Scan for the cell matching the given text and deliver its (x, y) coordinate at center. 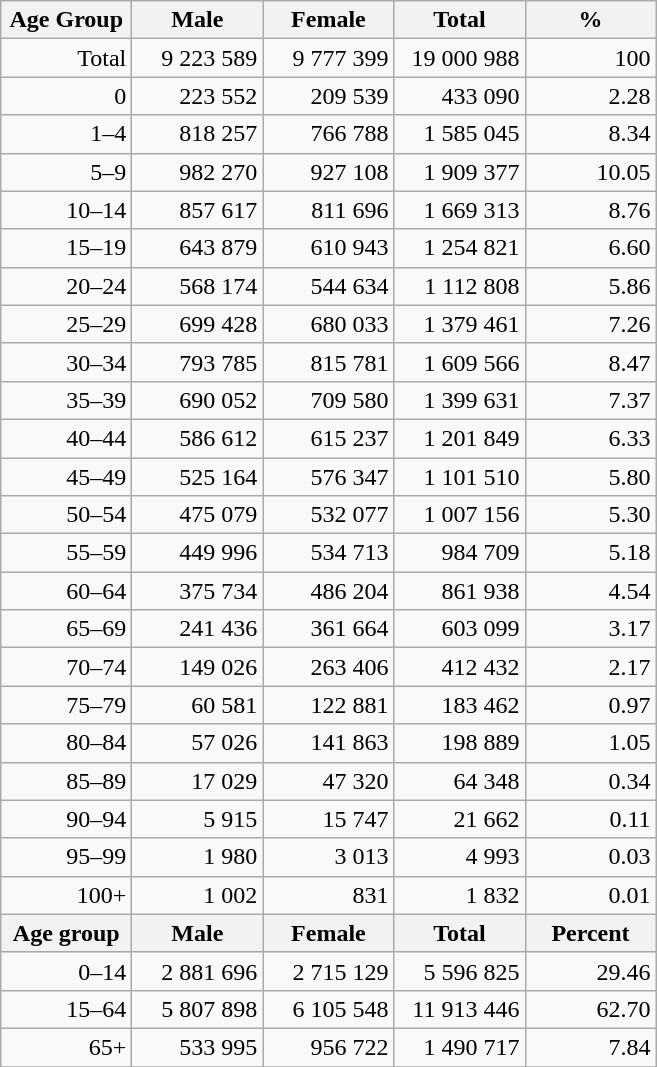
8.76 (590, 210)
534 713 (328, 553)
433 090 (460, 96)
603 099 (460, 629)
818 257 (198, 134)
19 000 988 (460, 58)
5 596 825 (460, 971)
861 938 (460, 591)
122 881 (328, 705)
1 101 510 (460, 477)
6.33 (590, 438)
449 996 (198, 553)
982 270 (198, 172)
1 201 849 (460, 438)
57 026 (198, 743)
85–89 (66, 781)
1 609 566 (460, 362)
149 026 (198, 667)
680 033 (328, 324)
223 552 (198, 96)
25–29 (66, 324)
1 399 631 (460, 400)
9 777 399 (328, 58)
532 077 (328, 515)
60–64 (66, 591)
533 995 (198, 1047)
1 669 313 (460, 210)
699 428 (198, 324)
1 254 821 (460, 248)
5 807 898 (198, 1009)
241 436 (198, 629)
615 237 (328, 438)
62.70 (590, 1009)
15 747 (328, 819)
0.97 (590, 705)
1.05 (590, 743)
% (590, 20)
10.05 (590, 172)
8.47 (590, 362)
984 709 (460, 553)
8.34 (590, 134)
5–9 (66, 172)
55–59 (66, 553)
1 007 156 (460, 515)
857 617 (198, 210)
45–49 (66, 477)
1 379 461 (460, 324)
0–14 (66, 971)
65–69 (66, 629)
11 913 446 (460, 1009)
643 879 (198, 248)
0.01 (590, 895)
100+ (66, 895)
95–99 (66, 857)
7.26 (590, 324)
141 863 (328, 743)
568 174 (198, 286)
3 013 (328, 857)
2 715 129 (328, 971)
831 (328, 895)
6.60 (590, 248)
525 164 (198, 477)
20–24 (66, 286)
1 832 (460, 895)
21 662 (460, 819)
65+ (66, 1047)
10–14 (66, 210)
0.34 (590, 781)
2 881 696 (198, 971)
35–39 (66, 400)
15–64 (66, 1009)
0 (66, 96)
956 722 (328, 1047)
766 788 (328, 134)
6 105 548 (328, 1009)
0.03 (590, 857)
30–34 (66, 362)
1 490 717 (460, 1047)
9 223 589 (198, 58)
5.30 (590, 515)
586 612 (198, 438)
100 (590, 58)
198 889 (460, 743)
90–94 (66, 819)
47 320 (328, 781)
209 539 (328, 96)
5 915 (198, 819)
1 909 377 (460, 172)
2.17 (590, 667)
793 785 (198, 362)
811 696 (328, 210)
75–79 (66, 705)
15–19 (66, 248)
7.84 (590, 1047)
1 112 808 (460, 286)
263 406 (328, 667)
5.80 (590, 477)
7.37 (590, 400)
50–54 (66, 515)
3.17 (590, 629)
544 634 (328, 286)
60 581 (198, 705)
29.46 (590, 971)
2.28 (590, 96)
4.54 (590, 591)
1 002 (198, 895)
70–74 (66, 667)
64 348 (460, 781)
610 943 (328, 248)
412 432 (460, 667)
927 108 (328, 172)
5.18 (590, 553)
576 347 (328, 477)
361 664 (328, 629)
40–44 (66, 438)
80–84 (66, 743)
5.86 (590, 286)
1 980 (198, 857)
709 580 (328, 400)
183 462 (460, 705)
Percent (590, 933)
375 734 (198, 591)
17 029 (198, 781)
0.11 (590, 819)
815 781 (328, 362)
Age Group (66, 20)
Age group (66, 933)
690 052 (198, 400)
475 079 (198, 515)
1–4 (66, 134)
486 204 (328, 591)
4 993 (460, 857)
1 585 045 (460, 134)
